Pinpoint the cell where the given text exists, returning its [x, y] midpoint coordinate. 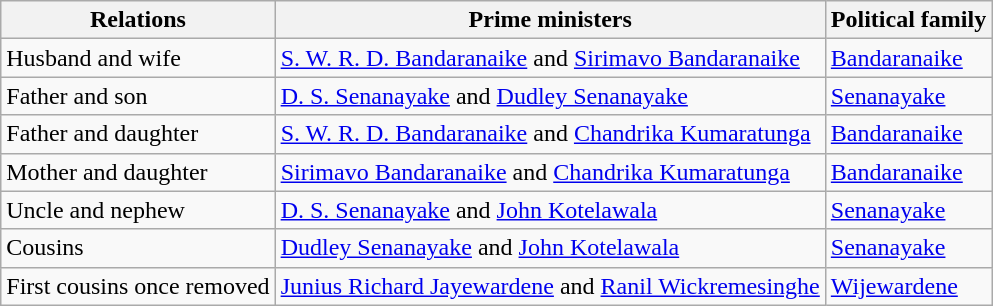
S. W. R. D. Bandaranaike and Chandrika Kumaratunga [550, 134]
Husband and wife [138, 58]
Political family [908, 20]
Prime ministers [550, 20]
Wijewardene [908, 286]
Father and son [138, 96]
D. S. Senanayake and John Kotelawala [550, 210]
D. S. Senanayake and Dudley Senanayake [550, 96]
Mother and daughter [138, 172]
S. W. R. D. Bandaranaike and Sirimavo Bandaranaike [550, 58]
Sirimavo Bandaranaike and Chandrika Kumaratunga [550, 172]
Father and daughter [138, 134]
Junius Richard Jayewardene and Ranil Wickremesinghe [550, 286]
Cousins [138, 248]
First cousins once removed [138, 286]
Uncle and nephew [138, 210]
Relations [138, 20]
Dudley Senanayake and John Kotelawala [550, 248]
